Detect which cell encompasses the target text, then output its [x, y] center coordinate. 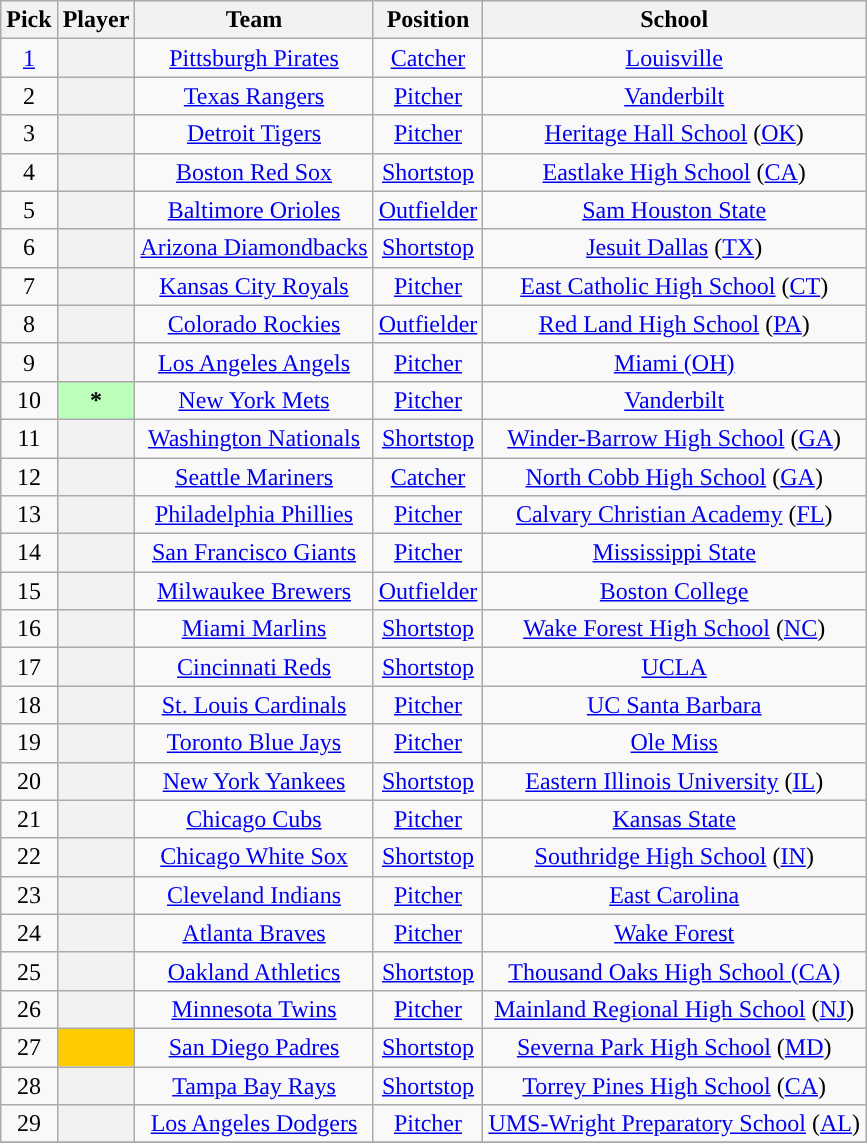
St. Louis Cardinals [254, 705]
23 [29, 895]
5 [29, 210]
Calvary Christian Academy (FL) [674, 515]
Seattle Mariners [254, 477]
Severna Park High School (MD) [674, 1047]
Louisville [674, 58]
Eastern Illinois University (IL) [674, 781]
29 [29, 1124]
14 [29, 553]
East Catholic High School (CT) [674, 286]
Chicago Cubs [254, 819]
Toronto Blue Jays [254, 743]
20 [29, 781]
School [674, 20]
13 [29, 515]
Sam Houston State [674, 210]
6 [29, 248]
Eastlake High School (CA) [674, 172]
Thousand Oaks High School (CA) [674, 971]
Baltimore Orioles [254, 210]
New York Mets [254, 400]
16 [29, 629]
Heritage Hall School (OK) [674, 134]
UMS-Wright Preparatory School (AL) [674, 1124]
Los Angeles Dodgers [254, 1124]
Minnesota Twins [254, 1009]
Miami Marlins [254, 629]
Team [254, 20]
9 [29, 362]
Kansas City Royals [254, 286]
San Diego Padres [254, 1047]
Torrey Pines High School (CA) [674, 1085]
Jesuit Dallas (TX) [674, 248]
San Francisco Giants [254, 553]
8 [29, 324]
11 [29, 438]
Atlanta Braves [254, 933]
21 [29, 819]
Colorado Rockies [254, 324]
UCLA [674, 667]
* [96, 400]
Player [96, 20]
Kansas State [674, 819]
New York Yankees [254, 781]
Tampa Bay Rays [254, 1085]
Mainland Regional High School (NJ) [674, 1009]
Mississippi State [674, 553]
10 [29, 400]
4 [29, 172]
24 [29, 933]
Wake Forest High School (NC) [674, 629]
28 [29, 1085]
18 [29, 705]
UC Santa Barbara [674, 705]
Winder-Barrow High School (GA) [674, 438]
Position [428, 20]
Texas Rangers [254, 96]
25 [29, 971]
Boston College [674, 591]
Washington Nationals [254, 438]
Milwaukee Brewers [254, 591]
Los Angeles Angels [254, 362]
Oakland Athletics [254, 971]
19 [29, 743]
East Carolina [674, 895]
Pick [29, 20]
Pittsburgh Pirates [254, 58]
15 [29, 591]
Detroit Tigers [254, 134]
17 [29, 667]
Miami (OH) [674, 362]
Chicago White Sox [254, 857]
Southridge High School (IN) [674, 857]
1 [29, 58]
Ole Miss [674, 743]
12 [29, 477]
North Cobb High School (GA) [674, 477]
26 [29, 1009]
7 [29, 286]
Boston Red Sox [254, 172]
2 [29, 96]
Wake Forest [674, 933]
Cleveland Indians [254, 895]
27 [29, 1047]
22 [29, 857]
Cincinnati Reds [254, 667]
Philadelphia Phillies [254, 515]
Arizona Diamondbacks [254, 248]
Red Land High School (PA) [674, 324]
3 [29, 134]
